Determine the [x, y] coordinate at the center of the cell enclosing the given text.  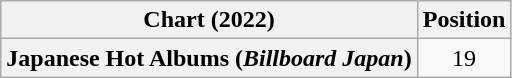
19 [464, 58]
Position [464, 20]
Japanese Hot Albums (Billboard Japan) [209, 58]
Chart (2022) [209, 20]
